Determine the [x, y] coordinate at the center of the cell enclosing the given text.  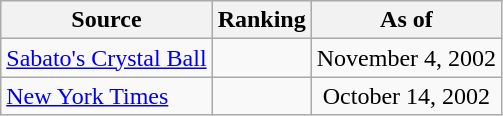
Source [106, 20]
New York Times [106, 96]
October 14, 2002 [406, 96]
Sabato's Crystal Ball [106, 58]
As of [406, 20]
November 4, 2002 [406, 58]
Ranking [262, 20]
